Search for the cell housing the specified text and yield its [x, y] center coordinate. 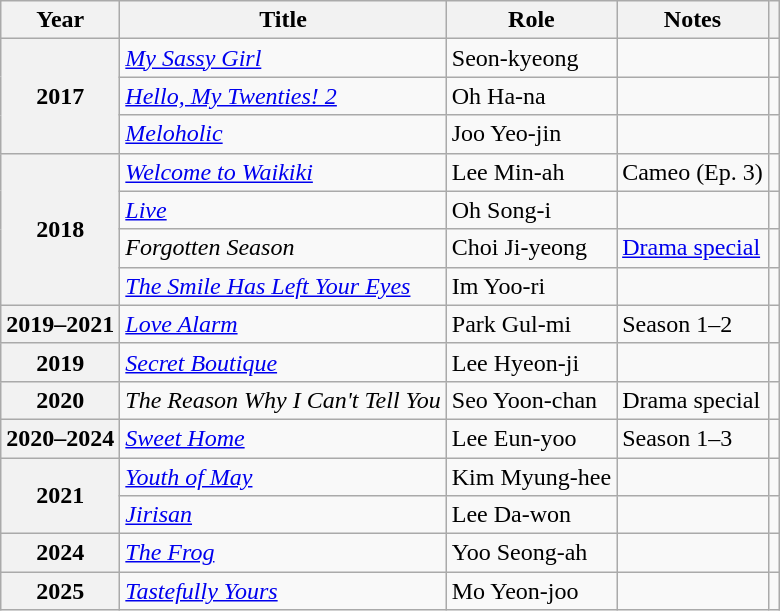
Title [283, 20]
Lee Da-won [531, 515]
Meloholic [283, 134]
Forgotten Season [283, 248]
Seon-kyeong [531, 58]
Hello, My Twenties! 2 [283, 96]
2020–2024 [60, 438]
Joo Yeo-jin [531, 134]
Sweet Home [283, 438]
Oh Ha-na [531, 96]
Welcome to Waikiki [283, 172]
2020 [60, 400]
Tastefully Yours [283, 591]
Kim Myung-hee [531, 477]
Season 1–3 [693, 438]
The Frog [283, 553]
Oh Song-i [531, 210]
2019–2021 [60, 324]
2025 [60, 591]
Love Alarm [283, 324]
Notes [693, 20]
The Reason Why I Can't Tell You [283, 400]
2024 [60, 553]
2018 [60, 229]
Park Gul-mi [531, 324]
Youth of May [283, 477]
2017 [60, 96]
Role [531, 20]
Cameo (Ep. 3) [693, 172]
2021 [60, 496]
Im Yoo-ri [531, 286]
The Smile Has Left Your Eyes [283, 286]
Season 1–2 [693, 324]
Lee Eun-yoo [531, 438]
My Sassy Girl [283, 58]
Live [283, 210]
Choi Ji-yeong [531, 248]
Seo Yoon-chan [531, 400]
2019 [60, 362]
Jirisan [283, 515]
Secret Boutique [283, 362]
Lee Hyeon-ji [531, 362]
Mo Yeon-joo [531, 591]
Yoo Seong-ah [531, 553]
Lee Min-ah [531, 172]
Year [60, 20]
